Return the [X, Y] coordinate for the center point of the cell that contains the specified text.  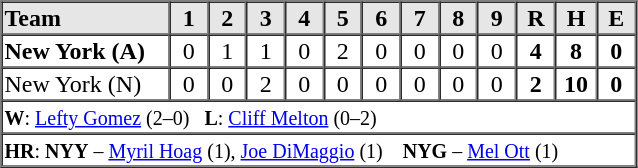
7 [420, 18]
6 [382, 18]
10 [576, 84]
HR: NYY – Myril Hoag (1), Joe DiMaggio (1) NYG – Mel Ott (1) [319, 150]
5 [342, 18]
9 [498, 18]
New York (A) [86, 50]
Team [86, 18]
E [616, 18]
H [576, 18]
New York (N) [86, 84]
R [536, 18]
3 [266, 18]
W: Lefty Gomez (2–0) L: Cliff Melton (0–2) [319, 116]
